Return [X, Y] of the center of cell containing provided text 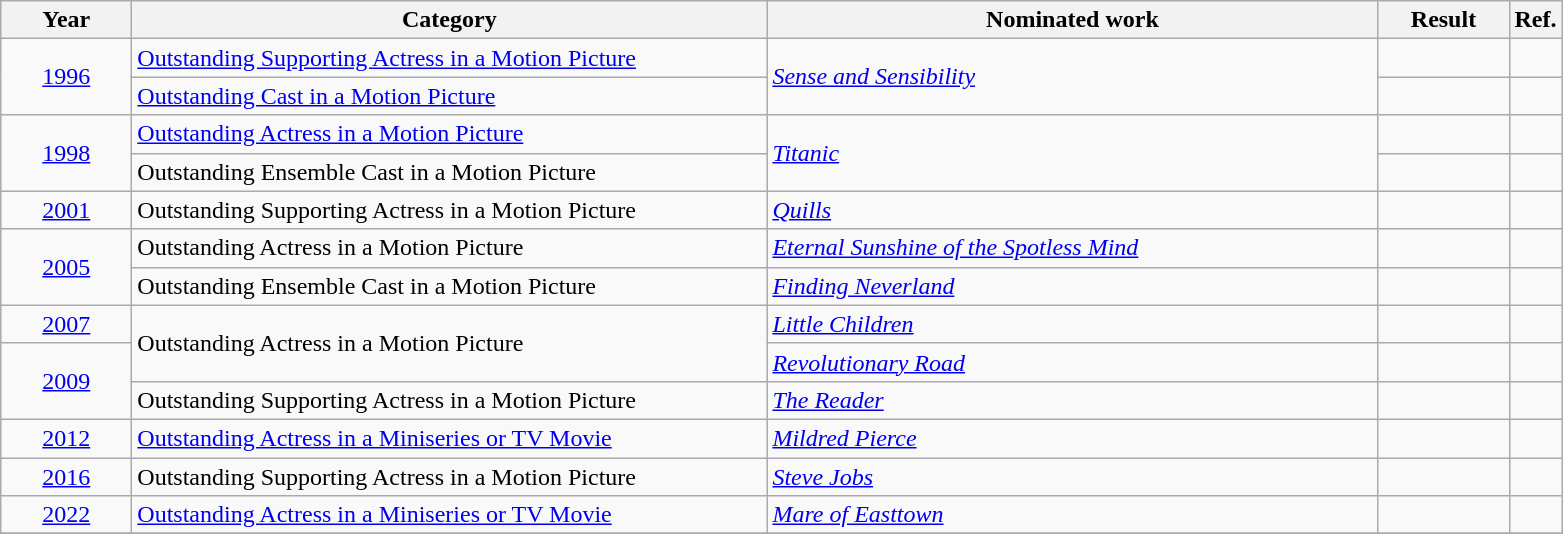
Year [66, 20]
2007 [66, 324]
Mildred Pierce [1072, 438]
Little Children [1072, 324]
Steve Jobs [1072, 477]
Finding Neverland [1072, 286]
1998 [66, 153]
Category [450, 20]
Quills [1072, 210]
Mare of Easttown [1072, 515]
2005 [66, 267]
Eternal Sunshine of the Spotless Mind [1072, 248]
The Reader [1072, 400]
1996 [66, 77]
Sense and Sensibility [1072, 77]
Titanic [1072, 153]
Revolutionary Road [1072, 362]
Nominated work [1072, 20]
2001 [66, 210]
Ref. [1536, 20]
2009 [66, 381]
2016 [66, 477]
2022 [66, 515]
Result [1444, 20]
2012 [66, 438]
Outstanding Cast in a Motion Picture [450, 96]
